Return the (X, Y) coordinate for the center point of the cell that contains the specified text.  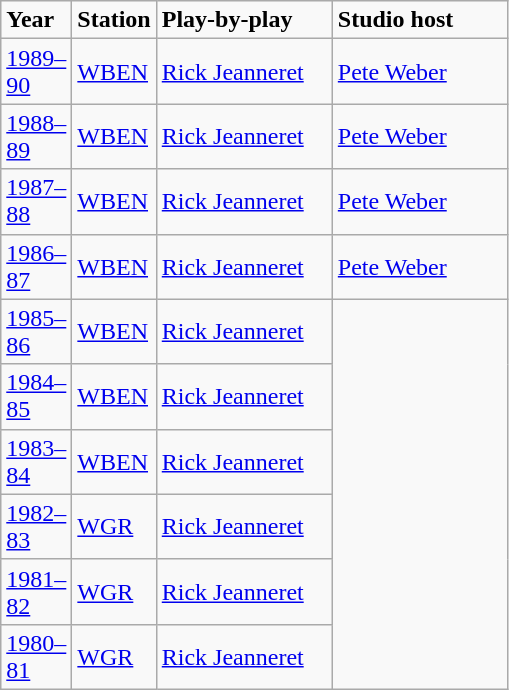
Play-by-play (244, 20)
1987–88 (36, 202)
1988–89 (36, 136)
Year (36, 20)
1989–90 (36, 72)
1982–83 (36, 526)
Studio host (420, 20)
1986–87 (36, 266)
1981–82 (36, 592)
1980–81 (36, 656)
1983–84 (36, 462)
Station (114, 20)
1984–85 (36, 396)
1985–86 (36, 332)
